Locate the cell with the specified text and output its [x, y] center coordinate. 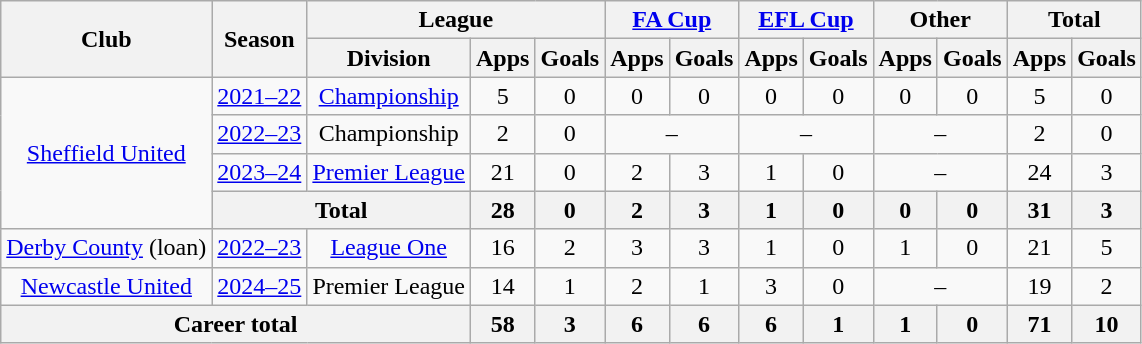
14 [503, 286]
Season [260, 39]
58 [503, 324]
Other [940, 20]
League One [389, 248]
FA Cup [672, 20]
24 [1039, 172]
Division [389, 58]
31 [1039, 210]
Sheffield United [106, 153]
2021–22 [260, 96]
10 [1107, 324]
19 [1039, 286]
71 [1039, 324]
Newcastle United [106, 286]
28 [503, 210]
2023–24 [260, 172]
Derby County (loan) [106, 248]
Club [106, 39]
2024–25 [260, 286]
Career total [236, 324]
16 [503, 248]
League [456, 20]
EFL Cup [806, 20]
